For the text-containing cell, return its midpoint in (X, Y) coordinate format. 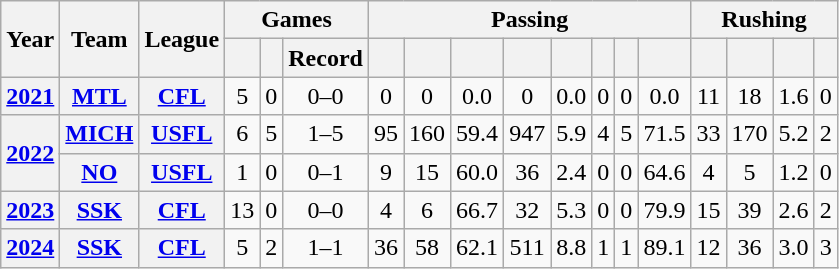
NO (100, 172)
13 (242, 210)
Record (326, 58)
Team (100, 39)
947 (528, 134)
MICH (100, 134)
3 (826, 248)
Year (30, 39)
8.8 (572, 248)
170 (750, 134)
71.5 (664, 134)
5.2 (794, 134)
0–1 (326, 172)
1–5 (326, 134)
89.1 (664, 248)
79.9 (664, 210)
12 (708, 248)
32 (528, 210)
18 (750, 96)
160 (428, 134)
League (182, 39)
2.6 (794, 210)
5.9 (572, 134)
9 (386, 172)
511 (528, 248)
2021 (30, 96)
1.6 (794, 96)
1–1 (326, 248)
1.2 (794, 172)
5.3 (572, 210)
MTL (100, 96)
59.4 (478, 134)
58 (428, 248)
2022 (30, 153)
Passing (529, 20)
11 (708, 96)
2.4 (572, 172)
62.1 (478, 248)
64.6 (664, 172)
Games (297, 20)
66.7 (478, 210)
2024 (30, 248)
3.0 (794, 248)
2023 (30, 210)
95 (386, 134)
Rushing (764, 20)
60.0 (478, 172)
33 (708, 134)
39 (750, 210)
